Return (x, y) of the center of cell containing provided text 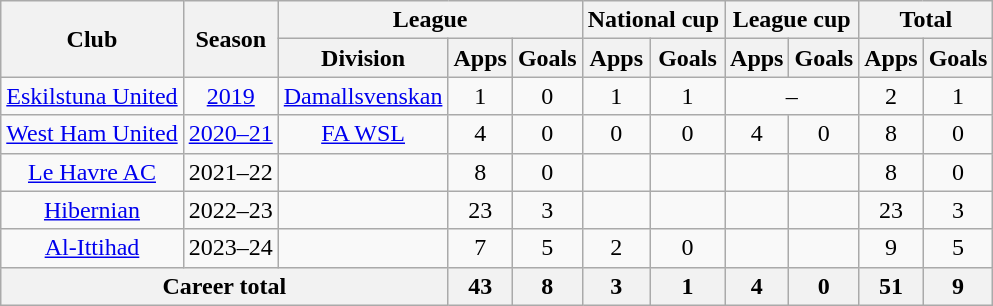
National cup (653, 20)
43 (480, 286)
Total (926, 20)
7 (480, 248)
2019 (230, 96)
Al-Ittihad (92, 248)
League (430, 20)
2023–24 (230, 248)
League cup (792, 20)
FA WSL (363, 134)
Hibernian (92, 210)
West Ham United (92, 134)
2020–21 (230, 134)
Division (363, 58)
Damallsvenskan (363, 96)
2021–22 (230, 172)
Eskilstuna United (92, 96)
Career total (224, 286)
Season (230, 39)
51 (891, 286)
Le Havre AC (92, 172)
– (792, 96)
2022–23 (230, 210)
Club (92, 39)
